Search for the cell housing the specified text and yield its [X, Y] center coordinate. 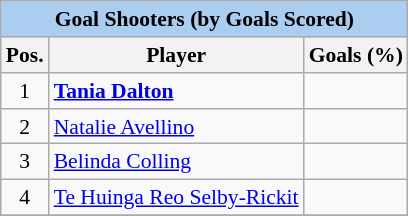
Player [176, 55]
Goal Shooters (by Goals Scored) [204, 19]
4 [25, 197]
Belinda Colling [176, 162]
Goals (%) [356, 55]
Pos. [25, 55]
2 [25, 126]
3 [25, 162]
Tania Dalton [176, 91]
Natalie Avellino [176, 126]
Te Huinga Reo Selby-Rickit [176, 197]
1 [25, 91]
